Extract the [x, y] coordinate from the center of the cell holding the provided text.  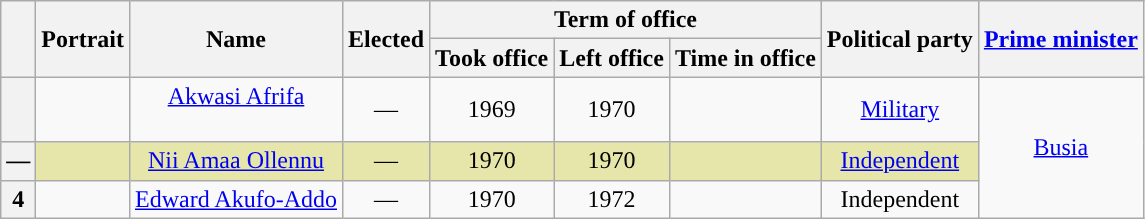
1969 [492, 110]
1972 [612, 199]
Nii Amaa Ollennu [236, 161]
Term of office [626, 20]
Busia [1060, 148]
Akwasi Afrifa [236, 110]
Prime minister [1060, 39]
Elected [386, 39]
Edward Akufo-Addo [236, 199]
Name [236, 39]
Political party [900, 39]
Left office [612, 58]
Took office [492, 58]
Military [900, 110]
4 [18, 199]
Portrait [83, 39]
Time in office [745, 58]
